Determine the (X, Y) coordinate at the center of the cell enclosing the given text.  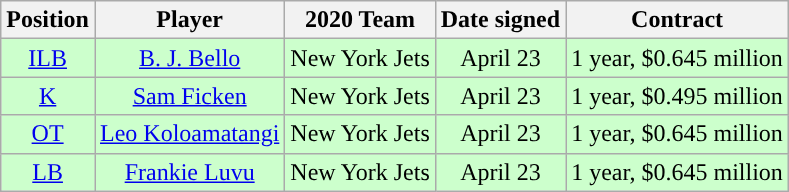
Leo Koloamatangi (189, 134)
Contract (678, 20)
Frankie Luvu (189, 172)
2020 Team (360, 20)
ILB (48, 58)
Player (189, 20)
B. J. Bello (189, 58)
Date signed (500, 20)
K (48, 96)
OT (48, 134)
Position (48, 20)
LB (48, 172)
1 year, $0.495 million (678, 96)
Sam Ficken (189, 96)
